For the text-containing cell, return its midpoint in (x, y) coordinate format. 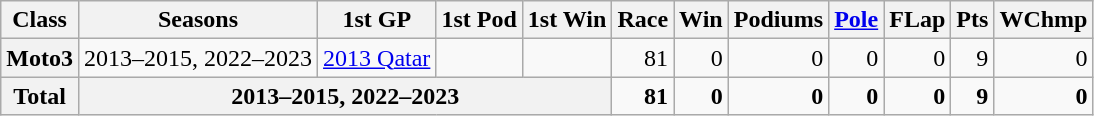
Seasons (198, 20)
1st Pod (479, 20)
Pole (856, 20)
WChmp (1044, 20)
1st GP (377, 20)
Win (702, 20)
Class (40, 20)
Moto3 (40, 58)
Total (40, 96)
Race (643, 20)
Pts (972, 20)
FLap (918, 20)
2013 Qatar (377, 58)
Podiums (778, 20)
1st Win (567, 20)
